Detect which cell encompasses the target text, then output its (x, y) center coordinate. 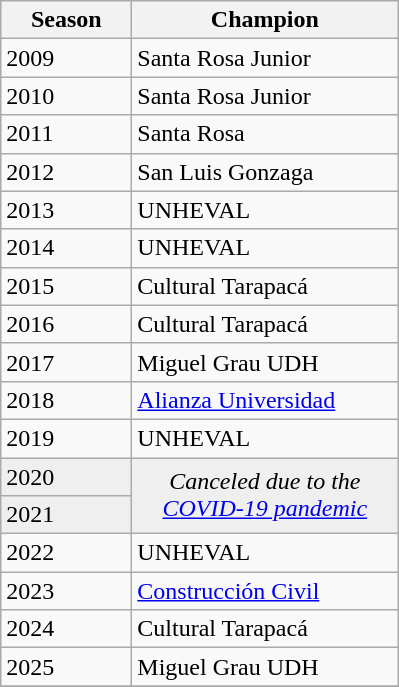
2011 (66, 134)
2014 (66, 248)
2022 (66, 553)
2018 (66, 400)
2020 (66, 477)
2015 (66, 286)
Santa Rosa (265, 134)
2012 (66, 172)
2010 (66, 96)
Season (66, 20)
2023 (66, 591)
Champion (265, 20)
2009 (66, 58)
2016 (66, 324)
2013 (66, 210)
2019 (66, 438)
Alianza Universidad (265, 400)
2017 (66, 362)
2024 (66, 629)
Construcción Civil (265, 591)
San Luis Gonzaga (265, 172)
Canceled due to the COVID-19 pandemic (265, 496)
2025 (66, 667)
2021 (66, 515)
